Scan for the cell matching the given text and deliver its (X, Y) coordinate at center. 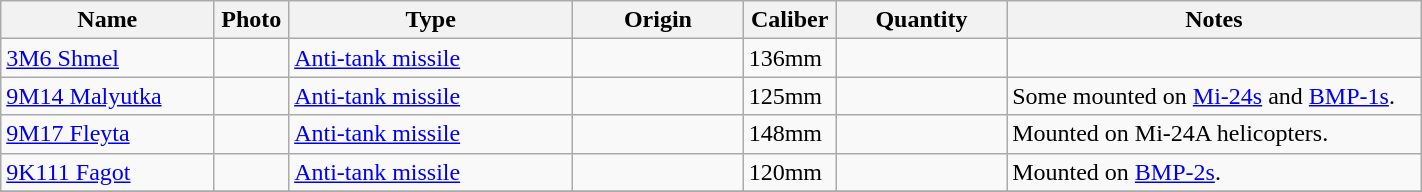
9K111 Fagot (108, 172)
Caliber (790, 20)
Quantity (921, 20)
Photo (252, 20)
9M14 Malyutka (108, 96)
Mounted on Mi-24A helicopters. (1214, 134)
3M6 Shmel (108, 58)
125mm (790, 96)
Origin (658, 20)
120mm (790, 172)
Name (108, 20)
Notes (1214, 20)
Mounted on BMP-2s. (1214, 172)
Type (431, 20)
136mm (790, 58)
9M17 Fleyta (108, 134)
148mm (790, 134)
Some mounted on Mi-24s and BMP-1s. (1214, 96)
